Extract the (x, y) coordinate from the center of the cell holding the provided text.  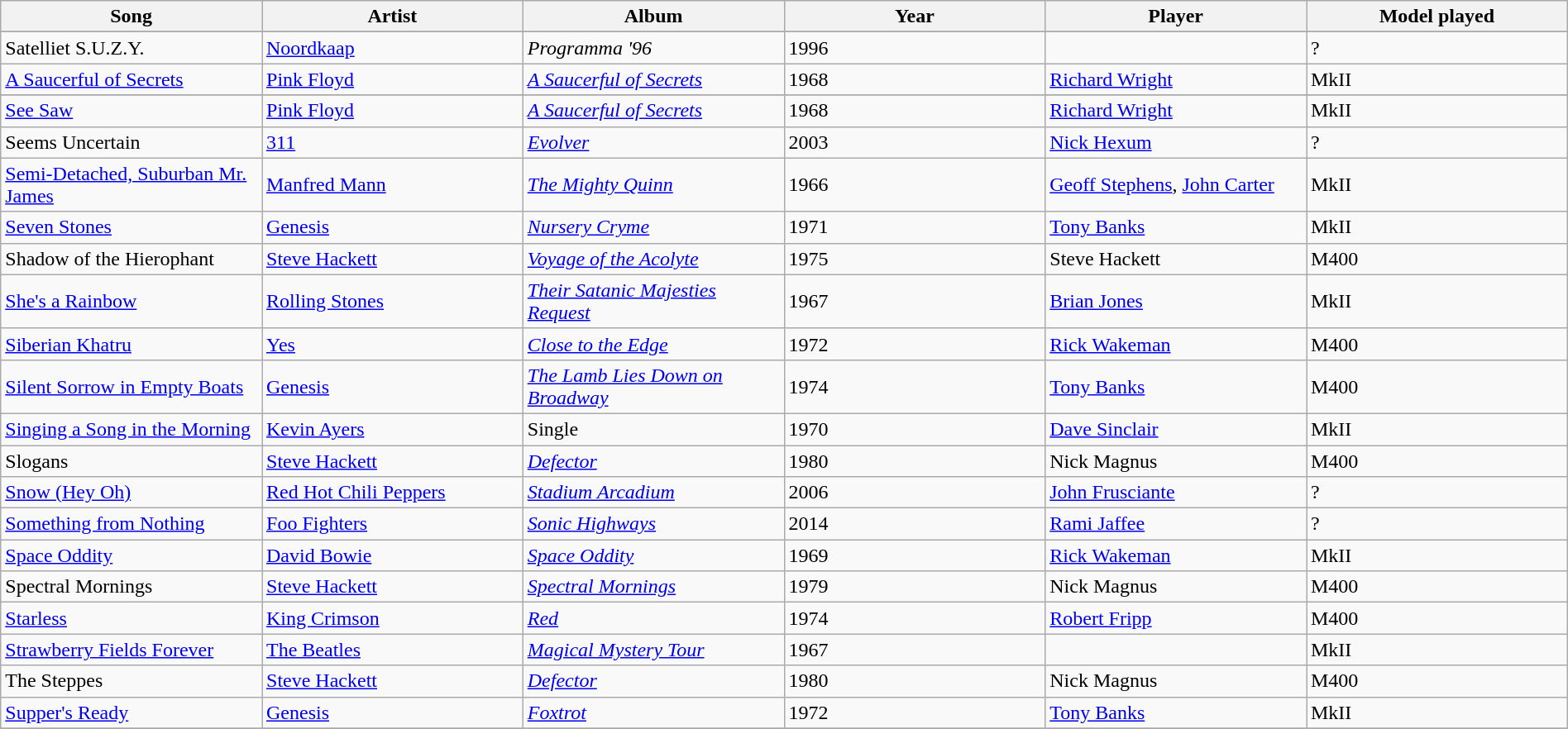
Their Satanic Majesties Request (653, 301)
Siberian Khatru (131, 344)
See Saw (131, 111)
The Lamb Lies Down on Broadway (653, 387)
The Beatles (392, 650)
Nick Hexum (1176, 142)
Geoff Stephens, John Carter (1176, 185)
Semi-Detached, Suburban Mr. James (131, 185)
Yes (392, 344)
Snow (Hey Oh) (131, 493)
She's a Rainbow (131, 301)
David Bowie (392, 555)
The Steppes (131, 681)
Rolling Stones (392, 301)
2006 (915, 493)
Noordkaap (392, 48)
Red (653, 618)
Single (653, 429)
John Frusciante (1176, 493)
Seems Uncertain (131, 142)
2014 (915, 524)
Manfred Mann (392, 185)
Seven Stones (131, 227)
Slogans (131, 460)
Something from Nothing (131, 524)
1979 (915, 587)
1970 (915, 429)
Kevin Ayers (392, 429)
2003 (915, 142)
Player (1176, 17)
Programma '96 (653, 48)
Nursery Cryme (653, 227)
Foo Fighters (392, 524)
1969 (915, 555)
311 (392, 142)
Voyage of the Acolyte (653, 259)
1975 (915, 259)
Stadium Arcadium (653, 493)
Song (131, 17)
1966 (915, 185)
Silent Sorrow in Empty Boats (131, 387)
Rami Jaffee (1176, 524)
1971 (915, 227)
Red Hot Chili Peppers (392, 493)
Brian Jones (1176, 301)
Supper's Ready (131, 712)
1996 (915, 48)
Sonic Highways (653, 524)
Dave Sinclair (1176, 429)
Robert Fripp (1176, 618)
Album (653, 17)
Singing a Song in the Morning (131, 429)
Foxtrot (653, 712)
Evolver (653, 142)
Starless (131, 618)
Shadow of the Hierophant (131, 259)
Model played (1437, 17)
Satelliet S.U.Z.Y. (131, 48)
King Crimson (392, 618)
Year (915, 17)
The Mighty Quinn (653, 185)
Magical Mystery Tour (653, 650)
Close to the Edge (653, 344)
Artist (392, 17)
Strawberry Fields Forever (131, 650)
